Scan for the cell matching the given text and deliver its [X, Y] coordinate at center. 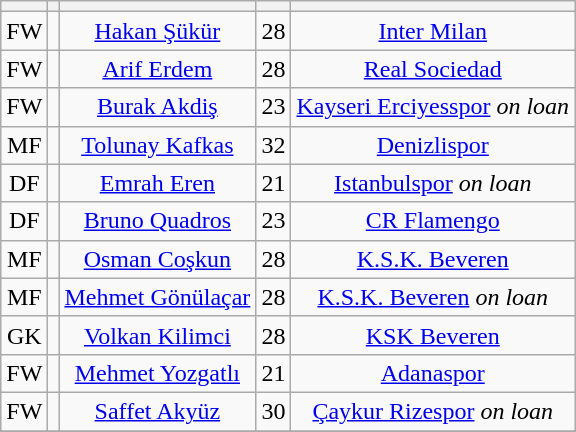
Tolunay Kafkas [158, 145]
Osman Coşkun [158, 259]
Kayseri Erciyesspor on loan [433, 107]
Burak Akdiş [158, 107]
Denizlispor [433, 145]
Saffet Akyüz [158, 411]
Çaykur Rizespor on loan [433, 411]
Adanaspor [433, 373]
30 [274, 411]
Volkan Kilimci [158, 335]
KSK Beveren [433, 335]
K.S.K. Beveren on loan [433, 297]
GK [24, 335]
CR Flamengo [433, 221]
Real Sociedad [433, 69]
Emrah Eren [158, 183]
Arif Erdem [158, 69]
Hakan Şükür [158, 31]
Bruno Quadros [158, 221]
K.S.K. Beveren [433, 259]
32 [274, 145]
Mehmet Gönülaçar [158, 297]
Istanbulspor on loan [433, 183]
Inter Milan [433, 31]
Mehmet Yozgatlı [158, 373]
